Identify which cell holds the provided text, then report its (x, y) central coordinate. 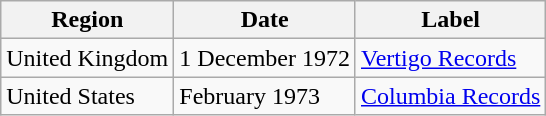
Label (450, 20)
United States (88, 96)
February 1973 (265, 96)
1 December 1972 (265, 58)
Vertigo Records (450, 58)
United Kingdom (88, 58)
Region (88, 20)
Columbia Records (450, 96)
Date (265, 20)
